Extract the (X, Y) coordinate from the center of the cell holding the provided text.  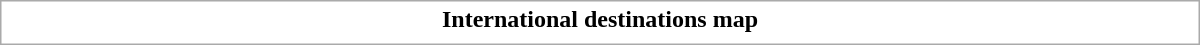
International destinations map (600, 19)
